Capture the cell that displays the provided text and extract its (X, Y) central coordinate. 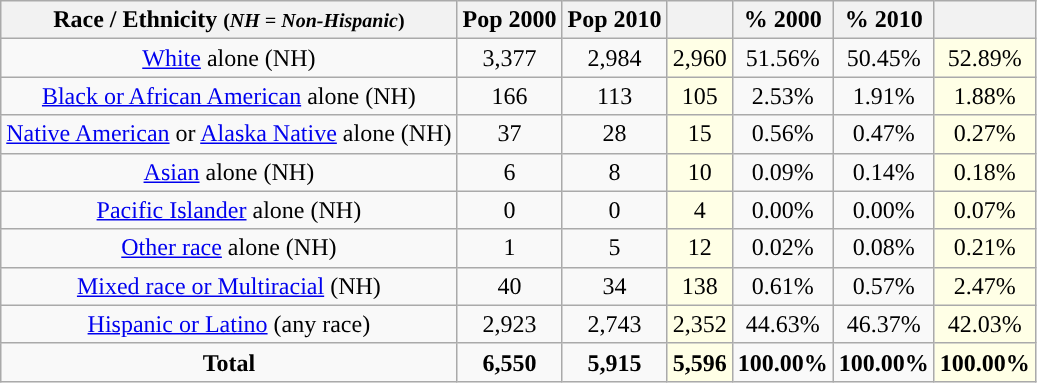
Pop 2010 (614, 20)
46.37% (884, 324)
3,377 (510, 58)
12 (700, 248)
5,596 (700, 362)
0.56% (782, 134)
2,960 (700, 58)
42.03% (984, 324)
White alone (NH) (229, 58)
0.57% (884, 286)
113 (614, 96)
4 (700, 210)
6 (510, 172)
40 (510, 286)
0.02% (782, 248)
0.27% (984, 134)
105 (700, 96)
1 (510, 248)
0.08% (884, 248)
Black or African American alone (NH) (229, 96)
1.88% (984, 96)
0.18% (984, 172)
Total (229, 362)
50.45% (884, 58)
166 (510, 96)
15 (700, 134)
Pop 2000 (510, 20)
0.14% (884, 172)
8 (614, 172)
Pacific Islander alone (NH) (229, 210)
44.63% (782, 324)
0.21% (984, 248)
28 (614, 134)
5 (614, 248)
1.91% (884, 96)
Mixed race or Multiracial (NH) (229, 286)
2,743 (614, 324)
0.61% (782, 286)
2,984 (614, 58)
10 (700, 172)
% 2010 (884, 20)
52.89% (984, 58)
34 (614, 286)
2,352 (700, 324)
138 (700, 286)
0.09% (782, 172)
37 (510, 134)
Asian alone (NH) (229, 172)
2,923 (510, 324)
% 2000 (782, 20)
2.53% (782, 96)
2.47% (984, 286)
Other race alone (NH) (229, 248)
Race / Ethnicity (NH = Non-Hispanic) (229, 20)
6,550 (510, 362)
Native American or Alaska Native alone (NH) (229, 134)
5,915 (614, 362)
51.56% (782, 58)
0.47% (884, 134)
0.07% (984, 210)
Hispanic or Latino (any race) (229, 324)
